Detect which cell encompasses the target text, then output its (X, Y) center coordinate. 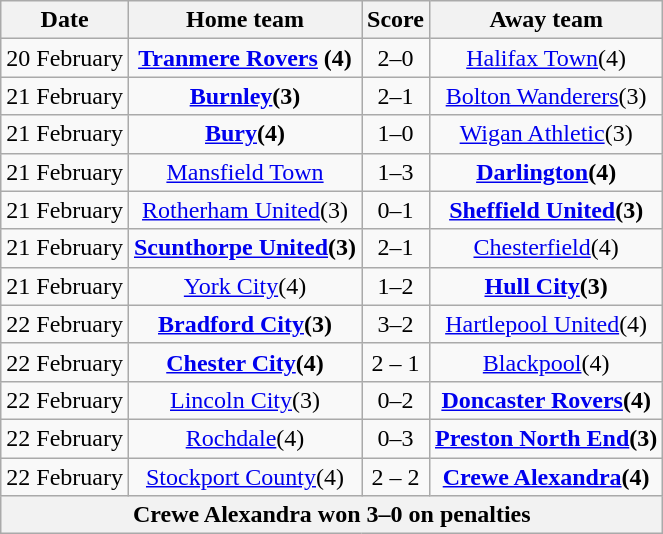
2–0 (396, 58)
Scunthorpe United(3) (244, 248)
Home team (244, 20)
Preston North End(3) (546, 438)
Hull City(3) (546, 286)
1–3 (396, 172)
2 – 2 (396, 477)
20 February (65, 58)
Chester City(4) (244, 362)
Date (65, 20)
Mansfield Town (244, 172)
Bolton Wanderers(3) (546, 96)
Away team (546, 20)
0–2 (396, 400)
0–3 (396, 438)
Lincoln City(3) (244, 400)
Hartlepool United(4) (546, 324)
Bury(4) (244, 134)
0–1 (396, 210)
Rotherham United(3) (244, 210)
Burnley(3) (244, 96)
Stockport County(4) (244, 477)
Score (396, 20)
Wigan Athletic(3) (546, 134)
Rochdale(4) (244, 438)
Crewe Alexandra won 3–0 on penalties (332, 515)
Crewe Alexandra(4) (546, 477)
3–2 (396, 324)
Sheffield United(3) (546, 210)
Blackpool(4) (546, 362)
Bradford City(3) (244, 324)
York City(4) (244, 286)
1–0 (396, 134)
Halifax Town(4) (546, 58)
1–2 (396, 286)
Chesterfield(4) (546, 248)
Doncaster Rovers(4) (546, 400)
Darlington(4) (546, 172)
2 – 1 (396, 362)
Tranmere Rovers (4) (244, 58)
